Identify which cell holds the provided text, then report its [x, y] central coordinate. 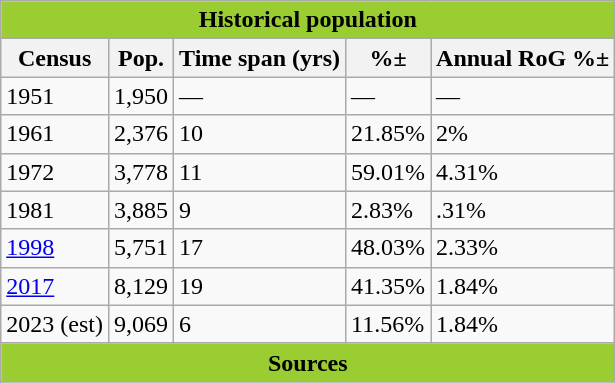
Historical population [308, 20]
1,950 [140, 96]
2.83% [388, 210]
5,751 [140, 248]
2,376 [140, 134]
1951 [55, 96]
17 [260, 248]
59.01% [388, 172]
10 [260, 134]
11 [260, 172]
1981 [55, 210]
11.56% [388, 324]
2.33% [523, 248]
4.31% [523, 172]
2% [523, 134]
Sources [308, 362]
3,778 [140, 172]
9,069 [140, 324]
3,885 [140, 210]
1998 [55, 248]
Pop. [140, 58]
48.03% [388, 248]
2023 (est) [55, 324]
6 [260, 324]
%± [388, 58]
8,129 [140, 286]
1961 [55, 134]
Annual RoG %± [523, 58]
.31% [523, 210]
9 [260, 210]
1972 [55, 172]
19 [260, 286]
Time span (yrs) [260, 58]
2017 [55, 286]
41.35% [388, 286]
Census [55, 58]
21.85% [388, 134]
